Output the [x, y] coordinate of the center of the cell containing the given text.  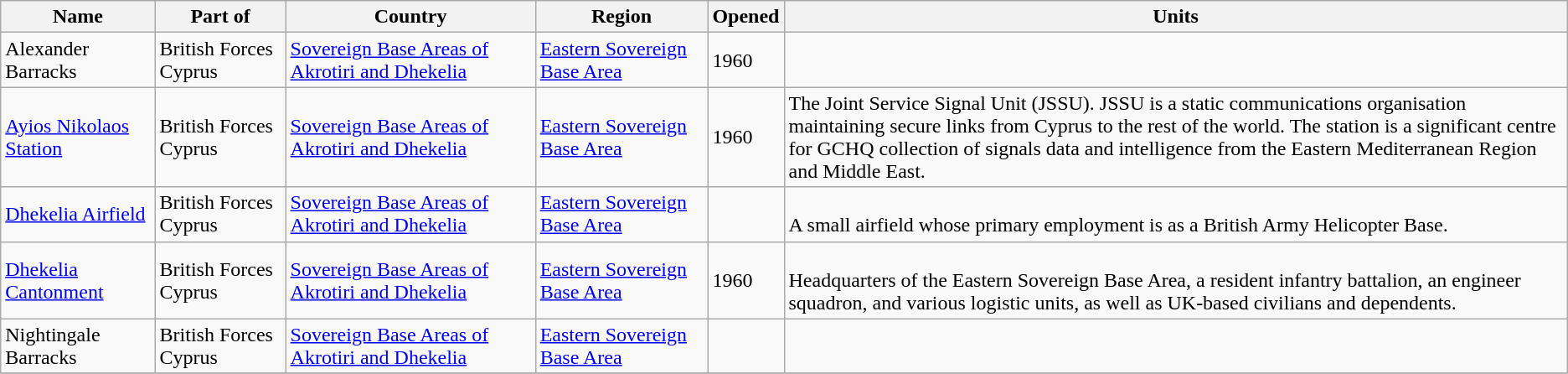
A small airfield whose primary employment is as a British Army Helicopter Base. [1176, 215]
Part of [220, 17]
Country [410, 17]
Dhekelia Cantonment [78, 280]
Region [622, 17]
Opened [745, 17]
Alexander Barracks [78, 60]
Dhekelia Airfield [78, 215]
Nightingale Barracks [78, 345]
Units [1176, 17]
Ayios Nikolaos Station [78, 138]
Name [78, 17]
